Determine the [X, Y] coordinate at the center of the cell enclosing the given text.  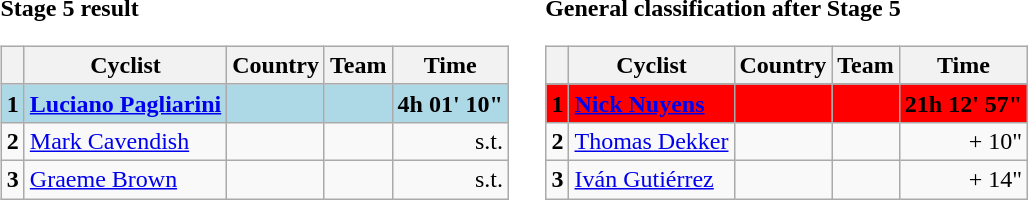
Nick Nuyens [652, 103]
4h 01' 10" [450, 103]
Luciano Pagliarini [125, 103]
+ 10" [963, 141]
21h 12' 57" [963, 103]
Thomas Dekker [652, 141]
Graeme Brown [125, 179]
+ 14" [963, 179]
Mark Cavendish [125, 141]
Iván Gutiérrez [652, 179]
